Output the (X, Y) coordinate of the center of the cell containing the given text.  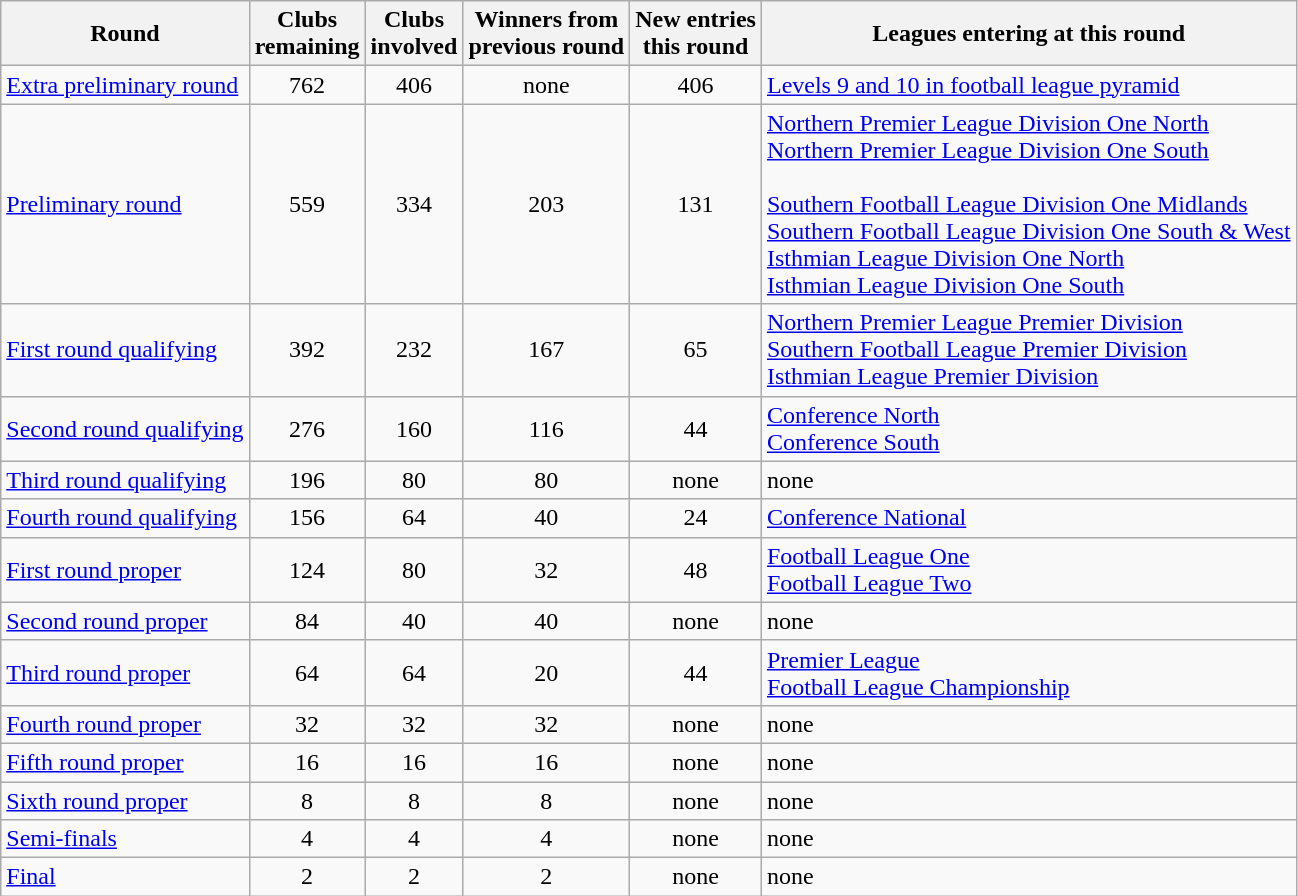
232 (414, 350)
Sixth round proper (125, 801)
276 (307, 428)
196 (307, 480)
Second round qualifying (125, 428)
48 (696, 570)
124 (307, 570)
Round (125, 34)
Third round qualifying (125, 480)
160 (414, 428)
Fourth round qualifying (125, 518)
First round proper (125, 570)
Levels 9 and 10 in football league pyramid (1028, 85)
65 (696, 350)
Final (125, 877)
334 (414, 204)
84 (307, 621)
First round qualifying (125, 350)
20 (546, 672)
Second round proper (125, 621)
Clubsinvolved (414, 34)
Fifth round proper (125, 762)
Extra preliminary round (125, 85)
392 (307, 350)
Fourth round proper (125, 724)
167 (546, 350)
New entriesthis round (696, 34)
Winners fromprevious round (546, 34)
Premier LeagueFootball League Championship (1028, 672)
156 (307, 518)
559 (307, 204)
762 (307, 85)
Semi-finals (125, 839)
Conference National (1028, 518)
116 (546, 428)
Conference NorthConference South (1028, 428)
Clubsremaining (307, 34)
Preliminary round (125, 204)
24 (696, 518)
131 (696, 204)
Leagues entering at this round (1028, 34)
203 (546, 204)
Football League OneFootball League Two (1028, 570)
Northern Premier League Premier DivisionSouthern Football League Premier DivisionIsthmian League Premier Division (1028, 350)
Third round proper (125, 672)
